For the text-containing cell, return its midpoint in [X, Y] coordinate format. 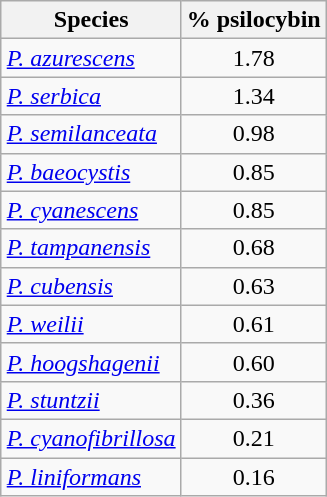
P. hoogshagenii [91, 362]
0.61 [254, 324]
P. baeocystis [91, 172]
0.60 [254, 362]
0.68 [254, 248]
0.21 [254, 438]
P. cyanofibrillosa [91, 438]
P. weilii [91, 324]
0.63 [254, 286]
P. cyanescens [91, 210]
P. semilanceata [91, 134]
P. serbica [91, 96]
0.16 [254, 477]
P. cubensis [91, 286]
1.78 [254, 58]
P. liniformans [91, 477]
Species [91, 20]
P. azurescens [91, 58]
0.98 [254, 134]
% psilocybin [254, 20]
P. stuntzii [91, 400]
0.36 [254, 400]
1.34 [254, 96]
P. tampanensis [91, 248]
